Output the [x, y] coordinate of the center of the cell containing the given text.  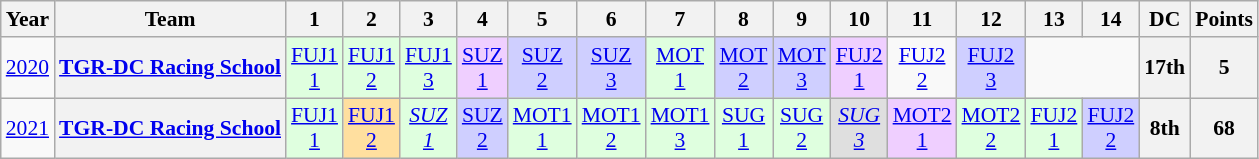
SUG1 [743, 128]
6 [612, 19]
2020 [28, 68]
12 [992, 19]
14 [1110, 19]
MOT12 [612, 128]
MOT1 [680, 68]
SUG2 [802, 128]
MOT22 [992, 128]
Points [1224, 19]
4 [482, 19]
MOT3 [802, 68]
68 [1224, 128]
2021 [28, 128]
MOT13 [680, 128]
MOT2 [743, 68]
SUG3 [860, 128]
Year [28, 19]
10 [860, 19]
SUZ3 [612, 68]
3 [428, 19]
13 [1054, 19]
9 [802, 19]
17th [1164, 68]
2 [372, 19]
Team [170, 19]
8th [1164, 128]
7 [680, 19]
FUJ13 [428, 68]
11 [922, 19]
8 [743, 19]
DC [1164, 19]
MOT21 [922, 128]
1 [314, 19]
MOT11 [542, 128]
FUJ23 [992, 68]
